Provide the (X, Y) coordinate of the cell's center where the given text is located.  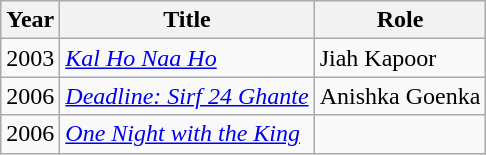
Jiah Kapoor (400, 58)
Title (187, 20)
2003 (30, 58)
Role (400, 20)
Anishka Goenka (400, 96)
Kal Ho Naa Ho (187, 58)
One Night with the King (187, 134)
Year (30, 20)
Deadline: Sirf 24 Ghante (187, 96)
